Extract the (x, y) coordinate from the center of the cell holding the provided text.  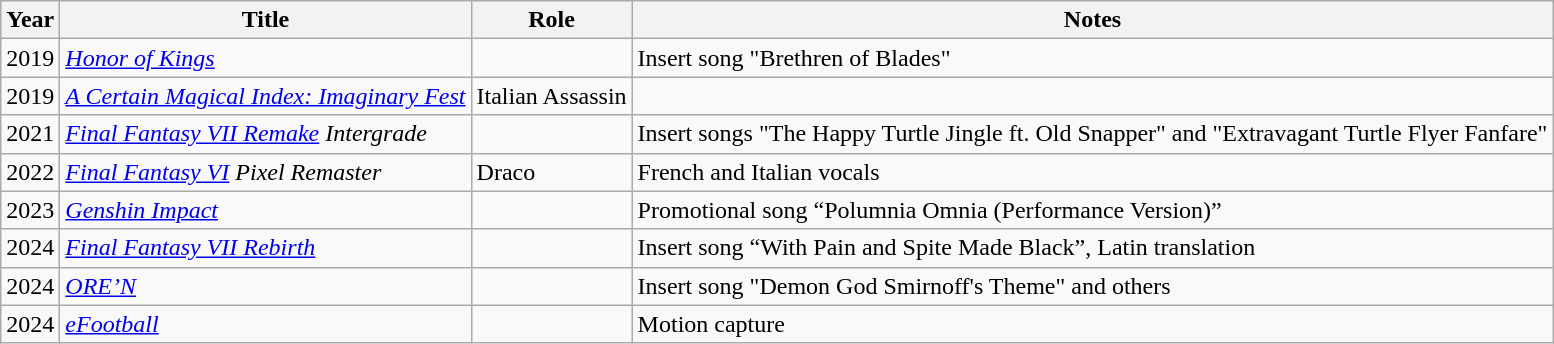
2023 (30, 210)
2021 (30, 134)
Italian Assassin (552, 96)
Final Fantasy VI Pixel Remaster (266, 172)
Title (266, 20)
Genshin Impact (266, 210)
Draco (552, 172)
Insert song "Demon God Smirnoff's Theme" and others (1092, 286)
Insert song “With Pain and Spite Made Black”, Latin translation (1092, 248)
Final Fantasy VII Rebirth (266, 248)
eFootball (266, 324)
Honor of Kings (266, 58)
Promotional song “Polumnia Omnia (Performance Version)” (1092, 210)
Final Fantasy VII Remake Intergrade (266, 134)
Year (30, 20)
Notes (1092, 20)
A Certain Magical Index: Imaginary Fest (266, 96)
Insert songs "The Happy Turtle Jingle ft. Old Snapper" and "Extravagant Turtle Flyer Fanfare" (1092, 134)
French and Italian vocals (1092, 172)
ORE’N (266, 286)
Role (552, 20)
Motion capture (1092, 324)
Insert song "Brethren of Blades" (1092, 58)
2022 (30, 172)
